Provide the (x, y) coordinate of the cell's center where the given text is located.  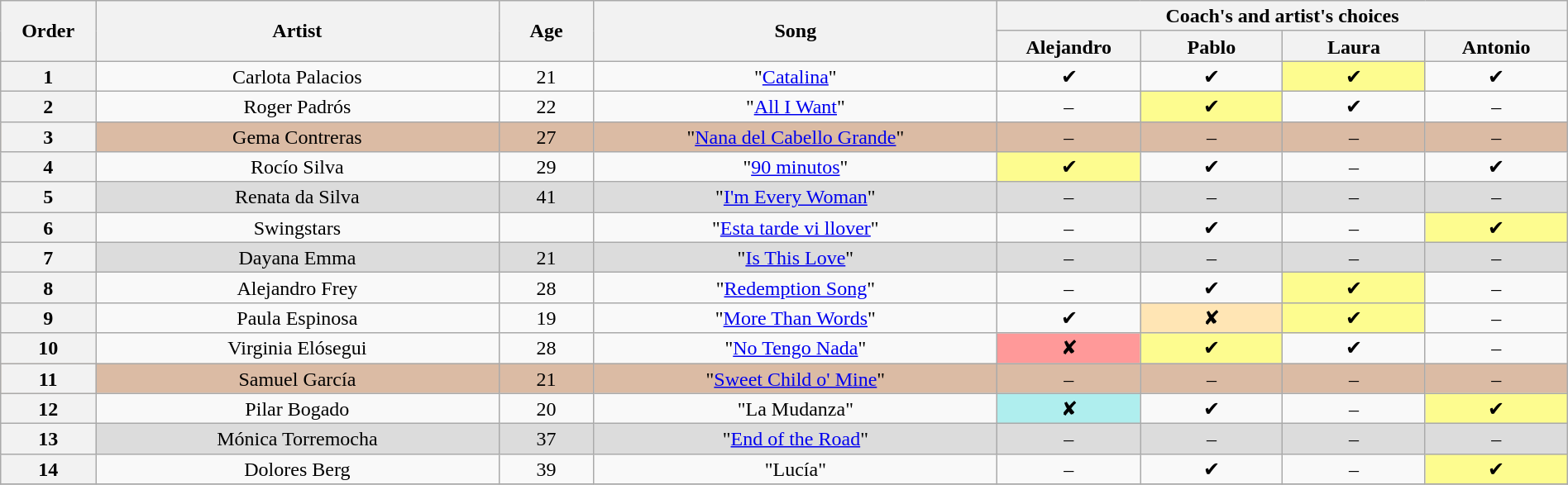
Alejandro (1068, 46)
"Catalina" (796, 76)
Renata da Silva (298, 197)
"90 minutos" (796, 167)
29 (546, 167)
"I'm Every Woman" (796, 197)
11 (48, 378)
9 (48, 317)
Pablo (1212, 46)
Laura (1354, 46)
Alejandro Frey (298, 288)
Roger Padrós (298, 106)
22 (546, 106)
Age (546, 31)
19 (546, 317)
10 (48, 349)
2 (48, 106)
Pilar Bogado (298, 408)
7 (48, 258)
Gema Contreras (298, 137)
1 (48, 76)
"Nana del Cabello Grande" (796, 137)
Dayana Emma (298, 258)
"Lucía" (796, 469)
Song (796, 31)
14 (48, 469)
5 (48, 197)
Samuel García (298, 378)
27 (546, 137)
"Sweet Child o' Mine" (796, 378)
"End of the Road" (796, 440)
39 (546, 469)
Carlota Palacios (298, 76)
Swingstars (298, 228)
Virginia Elósegui (298, 349)
20 (546, 408)
"Redemption Song" (796, 288)
13 (48, 440)
6 (48, 228)
"La Mudanza" (796, 408)
12 (48, 408)
Rocío Silva (298, 167)
"Esta tarde vi llover" (796, 228)
Order (48, 31)
Mónica Torremocha (298, 440)
"Is This Love" (796, 258)
"All I Want" (796, 106)
Paula Espinosa (298, 317)
4 (48, 167)
"More Than Words" (796, 317)
Antonio (1496, 46)
"No Tengo Nada" (796, 349)
8 (48, 288)
Artist (298, 31)
Dolores Berg (298, 469)
Coach's and artist's choices (1283, 17)
3 (48, 137)
37 (546, 440)
41 (546, 197)
